For the text-containing cell, return its midpoint in (x, y) coordinate format. 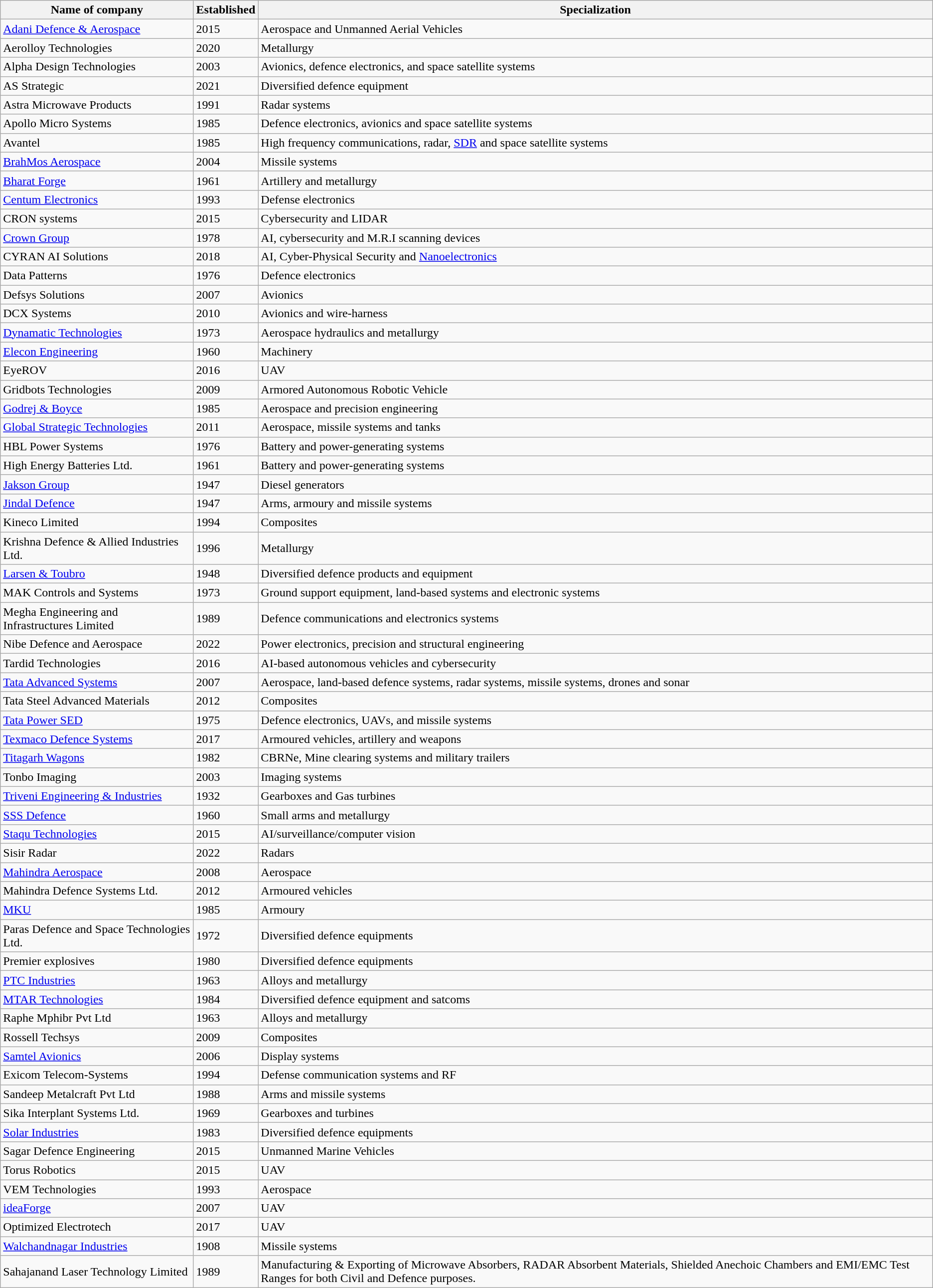
1980 (226, 961)
VEM Technologies (97, 1189)
Avantel (97, 143)
Astra Microwave Products (97, 105)
Global Strategic Technologies (97, 427)
Imaging systems (595, 777)
Defense communication systems and RF (595, 1075)
Crown Group (97, 238)
Small arms and metallurgy (595, 815)
Triveni Engineering & Industries (97, 796)
AI, cybersecurity and M.R.I scanning devices (595, 238)
Elecon Engineering (97, 352)
1972 (226, 935)
Paras Defence and Space Technologies Ltd. (97, 935)
Exicom Telecom-Systems (97, 1075)
Avionics, defence electronics, and space satellite systems (595, 67)
Tata Power SED (97, 720)
1975 (226, 720)
MAK Controls and Systems (97, 593)
1948 (226, 574)
Specialization (595, 10)
AS Strategic (97, 86)
Defence communications and electronics systems (595, 618)
CRON systems (97, 218)
Optimized Electrotech (97, 1227)
Tardid Technologies (97, 663)
MTAR Technologies (97, 999)
2020 (226, 48)
Unmanned Marine Vehicles (595, 1151)
Armoured vehicles (595, 891)
SSS Defence (97, 815)
Rossell Techsys (97, 1037)
EyeROV (97, 370)
Machinery (595, 352)
Armoury (595, 910)
Aerolloy Technologies (97, 48)
Diversified defence products and equipment (595, 574)
2011 (226, 427)
Established (226, 10)
1991 (226, 105)
Jindal Defence (97, 503)
Titagarh Wagons (97, 758)
Tata Advanced Systems (97, 682)
Sandeep Metalcraft Pvt Ltd (97, 1094)
2018 (226, 257)
Display systems (595, 1056)
Armoured vehicles, artillery and weapons (595, 739)
Sika Interplant Systems Ltd. (97, 1113)
Radars (595, 853)
2010 (226, 314)
AI/surveillance/computer vision (595, 834)
Defense electronics (595, 199)
Gearboxes and turbines (595, 1113)
Dynamatic Technologies (97, 333)
Larsen & Toubro (97, 574)
DCX Systems (97, 314)
Aerospace hydraulics and metallurgy (595, 333)
Name of company (97, 10)
Ground support equipment, land-based systems and electronic systems (595, 593)
Avionics (595, 295)
PTC Industries (97, 980)
Defence electronics (595, 276)
Staqu Technologies (97, 834)
1983 (226, 1132)
Aerospace and Unmanned Aerial Vehicles (595, 29)
AI, Cyber-Physical Security and Nanoelectronics (595, 257)
HBL Power Systems (97, 446)
High frequency communications, radar, SDR and space satellite systems (595, 143)
Megha Engineering and Infrastructures Limited (97, 618)
2021 (226, 86)
Premier explosives (97, 961)
Bharat Forge (97, 181)
Aerospace, land-based defence systems, radar systems, missile systems, drones and sonar (595, 682)
1932 (226, 796)
Power electronics, precision and structural engineering (595, 644)
Texmaco Defence Systems (97, 739)
Diesel generators (595, 484)
Defence electronics, UAVs, and missile systems (595, 720)
1969 (226, 1113)
Tata Steel Advanced Materials (97, 701)
High Energy Batteries Ltd. (97, 465)
BrahMos Aerospace (97, 162)
1984 (226, 999)
Jakson Group (97, 484)
1978 (226, 238)
Mahindra Aerospace (97, 872)
Centum Electronics (97, 199)
Diversified defence equipment and satcoms (595, 999)
Kineco Limited (97, 522)
Aerospace, missile systems and tanks (595, 427)
MKU (97, 910)
Diversified defence equipment (595, 86)
Gearboxes and Gas turbines (595, 796)
Raphe Mphibr Pvt Ltd (97, 1018)
Arms, armoury and missile systems (595, 503)
CYRAN AI Solutions (97, 257)
Torus Robotics (97, 1170)
Sahajanand Laser Technology Limited (97, 1272)
Krishna Defence & Allied Industries Ltd. (97, 548)
1996 (226, 548)
Nibe Defence and Aerospace (97, 644)
2008 (226, 872)
1908 (226, 1246)
Defence electronics, avionics and space satellite systems (595, 124)
Adani Defence & Aerospace (97, 29)
AI-based autonomous vehicles and cybersecurity (595, 663)
Walchandnagar Industries (97, 1246)
1982 (226, 758)
Radar systems (595, 105)
Sisir Radar (97, 853)
ideaForge (97, 1208)
Solar Industries (97, 1132)
2006 (226, 1056)
Aerospace and precision engineering (595, 408)
Artillery and metallurgy (595, 181)
Tonbo Imaging (97, 777)
Gridbots Technologies (97, 389)
2004 (226, 162)
Alpha Design Technologies (97, 67)
Godrej & Boyce (97, 408)
Data Patterns (97, 276)
Cybersecurity and LIDAR (595, 218)
Defsys Solutions (97, 295)
Sagar Defence Engineering (97, 1151)
Mahindra Defence Systems Ltd. (97, 891)
Armored Autonomous Robotic Vehicle (595, 389)
CBRNe, Mine clearing systems and military trailers (595, 758)
Avionics and wire-harness (595, 314)
Apollo Micro Systems (97, 124)
Samtel Avionics (97, 1056)
1988 (226, 1094)
Arms and missile systems (595, 1094)
